Locate the cell with the specified text and output its (X, Y) center coordinate. 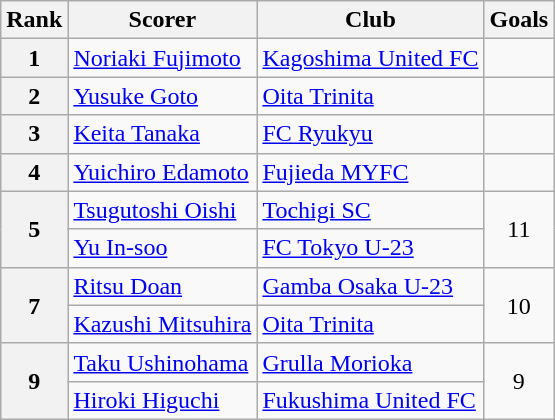
Yusuke Goto (162, 96)
Taku Ushinohama (162, 362)
5 (34, 229)
Rank (34, 20)
Tochigi SC (370, 210)
7 (34, 305)
2 (34, 96)
Ritsu Doan (162, 286)
Gamba Osaka U-23 (370, 286)
4 (34, 172)
Scorer (162, 20)
1 (34, 58)
Fujieda MYFC (370, 172)
Hiroki Higuchi (162, 400)
Kagoshima United FC (370, 58)
Yu In-soo (162, 248)
10 (519, 305)
3 (34, 134)
Noriaki Fujimoto (162, 58)
Kazushi Mitsuhira (162, 324)
FC Tokyo U-23 (370, 248)
Goals (519, 20)
Club (370, 20)
Grulla Morioka (370, 362)
Yuichiro Edamoto (162, 172)
Fukushima United FC (370, 400)
11 (519, 229)
Keita Tanaka (162, 134)
Tsugutoshi Oishi (162, 210)
FC Ryukyu (370, 134)
